Return (x, y) of the center of cell containing provided text 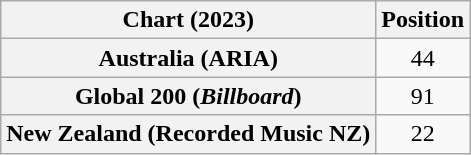
Chart (2023) (188, 20)
91 (423, 96)
Global 200 (Billboard) (188, 96)
Position (423, 20)
22 (423, 134)
New Zealand (Recorded Music NZ) (188, 134)
Australia (ARIA) (188, 58)
44 (423, 58)
